Locate the cell with the specified text and output its [x, y] center coordinate. 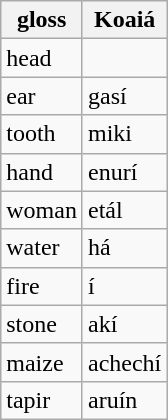
maize [42, 362]
gloss [42, 20]
aruín [124, 400]
gasí [124, 96]
stone [42, 324]
achechí [124, 362]
enurí [124, 172]
water [42, 248]
tapir [42, 400]
head [42, 58]
miki [124, 134]
woman [42, 210]
í [124, 286]
hand [42, 172]
tooth [42, 134]
ear [42, 96]
akí [124, 324]
etál [124, 210]
Koaiá [124, 20]
fire [42, 286]
há [124, 248]
